For the text-containing cell, return its midpoint in [X, Y] coordinate format. 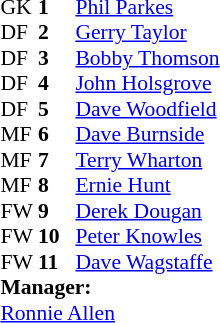
Peter Knowles [147, 237]
Dave Burnside [147, 135]
5 [57, 109]
Bobby Thomson [147, 58]
Derek Dougan [147, 211]
10 [57, 237]
Ernie Hunt [147, 185]
Terry Wharton [147, 160]
Gerry Taylor [147, 33]
9 [57, 211]
Manager: [110, 287]
3 [57, 58]
7 [57, 160]
John Holsgrove [147, 83]
11 [57, 262]
6 [57, 135]
Dave Wagstaffe [147, 262]
Dave Woodfield [147, 109]
2 [57, 33]
4 [57, 83]
8 [57, 185]
